Return (x, y) of the center of cell containing provided text 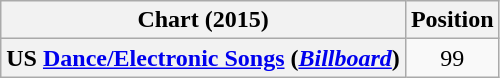
US Dance/Electronic Songs (Billboard) (204, 58)
99 (452, 58)
Position (452, 20)
Chart (2015) (204, 20)
